Search for the cell housing the specified text and yield its (x, y) center coordinate. 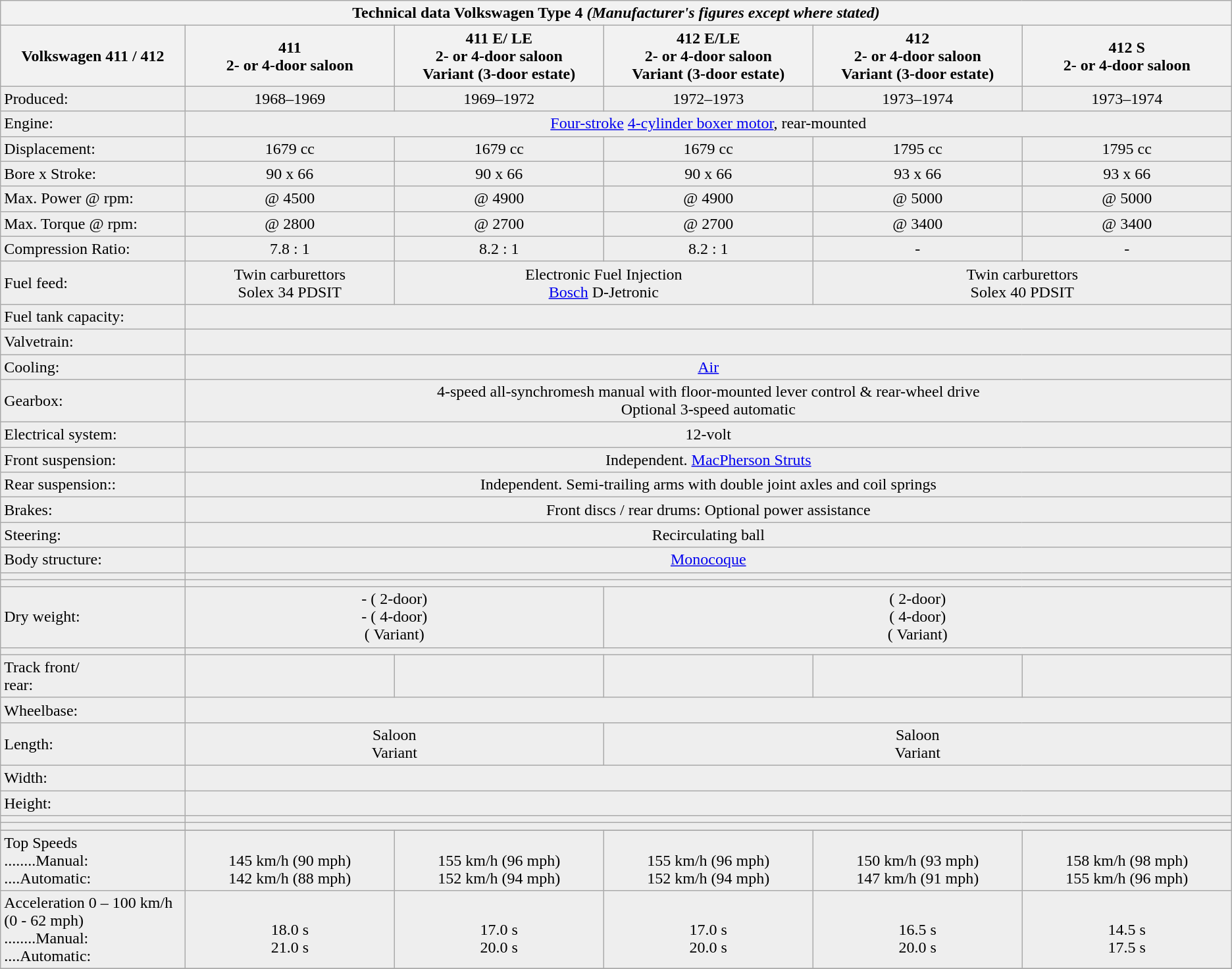
Four-stroke 4-cylinder boxer motor, rear-mounted (708, 124)
16.5 s20.0 s (917, 930)
Electrical system: (93, 435)
Width: (93, 778)
@ 2800 (290, 224)
412 E/LE2- or 4-door saloon Variant (3-door estate) (708, 56)
7.8 : 1 (290, 249)
1972–1973 (708, 99)
Bore x Stroke: (93, 174)
Track front/rear: (93, 676)
Top Speeds ........Manual: ....Automatic: (93, 860)
Recirculating ball (708, 535)
Engine: (93, 124)
Fuel tank capacity: (93, 316)
Compression Ratio: (93, 249)
Fuel feed: (93, 283)
Wheelbase: (93, 710)
411 2- or 4-door saloon (290, 56)
18.0 s21.0 s (290, 930)
Technical data Volkswagen Type 4 (Manufacturer's figures except where stated) (616, 13)
Body structure: (93, 560)
Twin carburettorsSolex 40 PDSIT (1022, 283)
14.5 s17.5 s (1127, 930)
1969–1972 (499, 99)
12-volt (708, 435)
Cooling: (93, 366)
Independent. Semi-trailing arms with double joint axles and coil springs (708, 485)
Air (708, 366)
Brakes: (93, 510)
Monocoque (708, 560)
Displacement: (93, 149)
Valvetrain: (93, 341)
411 E/ LE 2- or 4-door saloon Variant (3-door estate) (499, 56)
Rear suspension:: (93, 485)
Gearbox: (93, 401)
145 km/h (90 mph)142 km/h (88 mph) (290, 860)
Steering: (93, 535)
158 km/h (98 mph)155 km/h (96 mph) (1127, 860)
@ 4500 (290, 199)
412 S2- or 4-door saloon (1127, 56)
412 2- or 4-door saloon Variant (3-door estate) (917, 56)
4-speed all-synchromesh manual with floor-mounted lever control & rear-wheel driveOptional 3-speed automatic (708, 401)
Height: (93, 803)
Acceleration 0 – 100 km/h (0 - 62 mph) ........Manual: ....Automatic: (93, 930)
Front discs / rear drums: Optional power assistance (708, 510)
1968–1969 (290, 99)
Electronic Fuel InjectionBosch D-Jetronic (603, 283)
Dry weight: (93, 617)
- ( 2-door) - ( 4-door) ( Variant) (394, 617)
( 2-door) ( 4-door) ( Variant) (917, 617)
Front suspension: (93, 460)
Produced: (93, 99)
Twin carburettorsSolex 34 PDSIT (290, 283)
Volkswagen 411 / 412 (93, 56)
Length: (93, 743)
Max. Power @ rpm: (93, 199)
Independent. MacPherson Struts (708, 460)
Max. Torque @ rpm: (93, 224)
150 km/h (93 mph)147 km/h (91 mph) (917, 860)
